Return the [x, y] coordinate for the center point of the cell that contains the specified text.  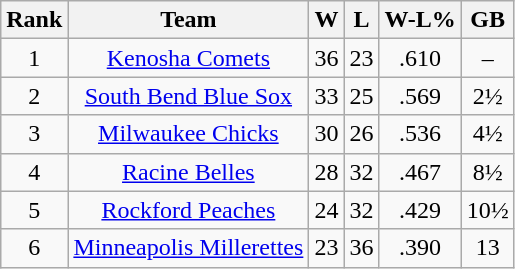
5 [34, 210]
10½ [488, 210]
Rockford Peaches [188, 210]
26 [362, 134]
6 [34, 248]
30 [326, 134]
25 [362, 96]
W-L% [420, 20]
GB [488, 20]
33 [326, 96]
Racine Belles [188, 172]
.429 [420, 210]
Milwaukee Chicks [188, 134]
28 [326, 172]
8½ [488, 172]
.569 [420, 96]
Team [188, 20]
24 [326, 210]
4 [34, 172]
Minneapolis Millerettes [188, 248]
South Bend Blue Sox [188, 96]
.536 [420, 134]
3 [34, 134]
13 [488, 248]
.610 [420, 58]
2½ [488, 96]
4½ [488, 134]
Kenosha Comets [188, 58]
.390 [420, 248]
1 [34, 58]
2 [34, 96]
W [326, 20]
.467 [420, 172]
– [488, 58]
L [362, 20]
Rank [34, 20]
